From the cell containing the given text, extract its center point as (X, Y) coordinate. 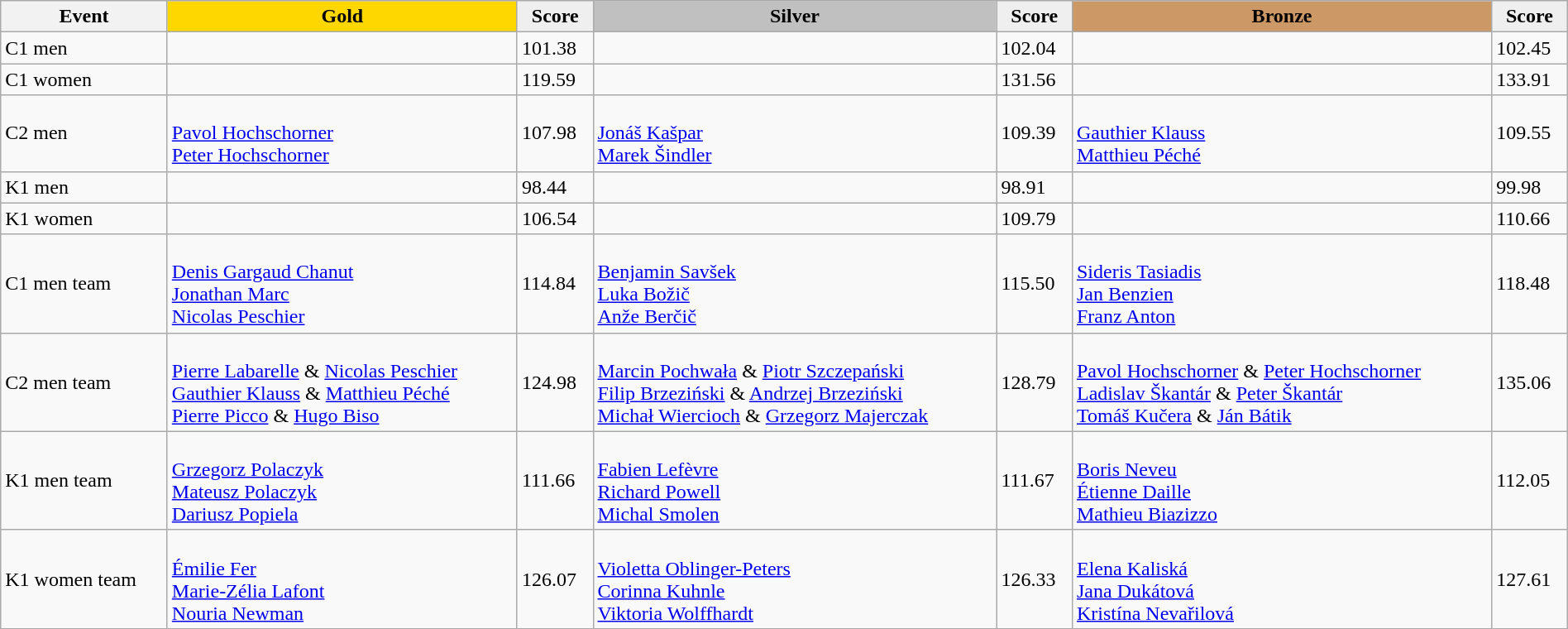
Émilie FerMarie-Zélia LafontNouria Newman (342, 579)
109.55 (1530, 133)
C1 men (84, 48)
135.06 (1530, 382)
106.54 (555, 218)
K1 men (84, 187)
128.79 (1035, 382)
C2 men team (84, 382)
Sideris TasiadisJan BenzienFranz Anton (1282, 283)
98.91 (1035, 187)
C2 men (84, 133)
K1 women (84, 218)
98.44 (555, 187)
126.33 (1035, 579)
Violetta Oblinger-PetersCorinna KuhnleViktoria Wolffhardt (795, 579)
Gold (342, 17)
109.39 (1035, 133)
126.07 (555, 579)
Fabien LefèvreRichard PowellMichal Smolen (795, 480)
107.98 (555, 133)
K1 men team (84, 480)
112.05 (1530, 480)
K1 women team (84, 579)
Bronze (1282, 17)
C1 men team (84, 283)
Boris NeveuÉtienne DailleMathieu Biazizzo (1282, 480)
99.98 (1530, 187)
115.50 (1035, 283)
Event (84, 17)
131.56 (1035, 79)
Benjamin SavšekLuka BožičAnže Berčič (795, 283)
118.48 (1530, 283)
Pavol HochschornerPeter Hochschorner (342, 133)
Denis Gargaud ChanutJonathan MarcNicolas Peschier (342, 283)
Grzegorz PolaczykMateusz PolaczykDariusz Popiela (342, 480)
119.59 (555, 79)
102.04 (1035, 48)
109.79 (1035, 218)
127.61 (1530, 579)
Silver (795, 17)
111.67 (1035, 480)
Marcin Pochwała & Piotr SzczepańskiFilip Brzeziński & Andrzej BrzezińskiMichał Wiercioch & Grzegorz Majerczak (795, 382)
111.66 (555, 480)
124.98 (555, 382)
Elena KaliskáJana DukátováKristína Nevařilová (1282, 579)
C1 women (84, 79)
Gauthier KlaussMatthieu Péché (1282, 133)
114.84 (555, 283)
110.66 (1530, 218)
102.45 (1530, 48)
Pierre Labarelle & Nicolas PeschierGauthier Klauss & Matthieu PéchéPierre Picco & Hugo Biso (342, 382)
Pavol Hochschorner & Peter HochschornerLadislav Škantár & Peter ŠkantárTomáš Kučera & Ján Bátik (1282, 382)
133.91 (1530, 79)
101.38 (555, 48)
Jonáš KašparMarek Šindler (795, 133)
